Return the [X, Y] coordinate for the center point of the cell that contains the specified text.  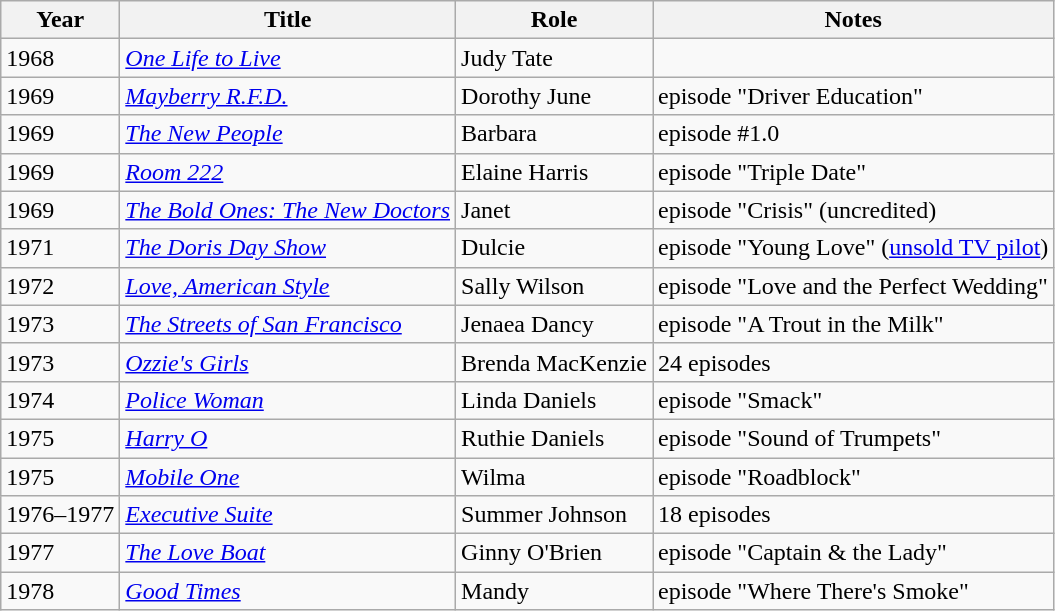
Police Woman [288, 400]
1977 [60, 553]
Sally Wilson [554, 286]
episode "Smack" [852, 400]
Executive Suite [288, 515]
The Streets of San Francisco [288, 324]
Good Times [288, 591]
Ozzie's Girls [288, 362]
episode "Roadblock" [852, 477]
Notes [852, 20]
The Doris Day Show [288, 248]
Ruthie Daniels [554, 438]
One Life to Live [288, 58]
Harry O [288, 438]
episode "Triple Date" [852, 172]
Year [60, 20]
episode "Driver Education" [852, 96]
Barbara [554, 134]
Title [288, 20]
1971 [60, 248]
Love, American Style [288, 286]
Role [554, 20]
Wilma [554, 477]
Room 222 [288, 172]
24 episodes [852, 362]
Mayberry R.F.D. [288, 96]
Brenda MacKenzie [554, 362]
1978 [60, 591]
episode "A Trout in the Milk" [852, 324]
18 episodes [852, 515]
Summer Johnson [554, 515]
1968 [60, 58]
episode "Young Love" (unsold TV pilot) [852, 248]
Elaine Harris [554, 172]
1976–1977 [60, 515]
The Bold Ones: The New Doctors [288, 210]
Linda Daniels [554, 400]
Judy Tate [554, 58]
Jenaea Dancy [554, 324]
Dulcie [554, 248]
episode "Where There's Smoke" [852, 591]
episode "Captain & the Lady" [852, 553]
Dorothy June [554, 96]
episode #1.0 [852, 134]
Ginny O'Brien [554, 553]
episode "Sound of Trumpets" [852, 438]
The New People [288, 134]
1972 [60, 286]
Mobile One [288, 477]
Janet [554, 210]
episode "Crisis" (uncredited) [852, 210]
The Love Boat [288, 553]
Mandy [554, 591]
1974 [60, 400]
episode "Love and the Perfect Wedding" [852, 286]
